Capture the cell that displays the provided text and extract its [x, y] central coordinate. 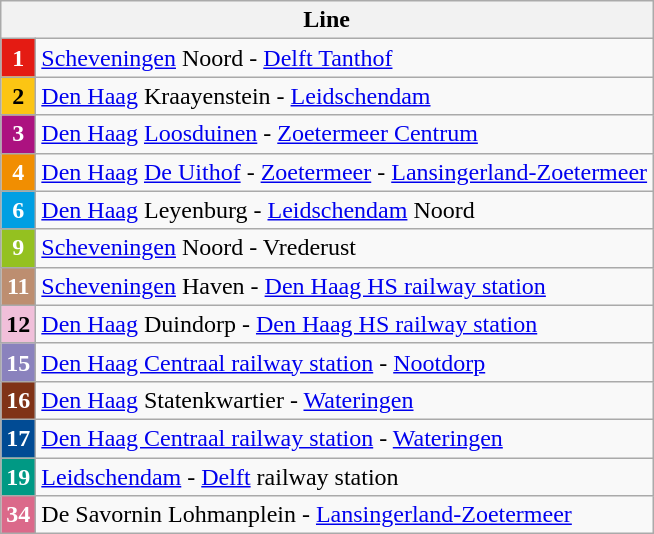
Den Haag Leyenburg - Leidschendam Noord [344, 210]
16 [18, 400]
Den Haag Centraal railway station - Nootdorp [344, 362]
Den Haag Centraal railway station - Wateringen [344, 438]
Scheveningen Haven - Den Haag HS railway station [344, 286]
De Savornin Lohmanplein - Lansingerland-Zoetermeer [344, 515]
Leidschendam - Delft railway station [344, 477]
34 [18, 515]
11 [18, 286]
Scheveningen Noord - Delft Tanthof [344, 58]
2 [18, 96]
Den Haag Kraayenstein - Leidschendam [344, 96]
4 [18, 172]
6 [18, 210]
Den Haag Statenkwartier - Wateringen [344, 400]
Line [327, 20]
Scheveningen Noord - Vrederust [344, 248]
Den Haag Loosduinen - Zoetermeer Centrum [344, 134]
15 [18, 362]
Den Haag De Uithof - Zoetermeer - Lansingerland-Zoetermeer [344, 172]
1 [18, 58]
3 [18, 134]
19 [18, 477]
Den Haag Duindorp - Den Haag HS railway station [344, 324]
9 [18, 248]
17 [18, 438]
12 [18, 324]
